Extract the [X, Y] coordinate from the center of the cell holding the provided text.  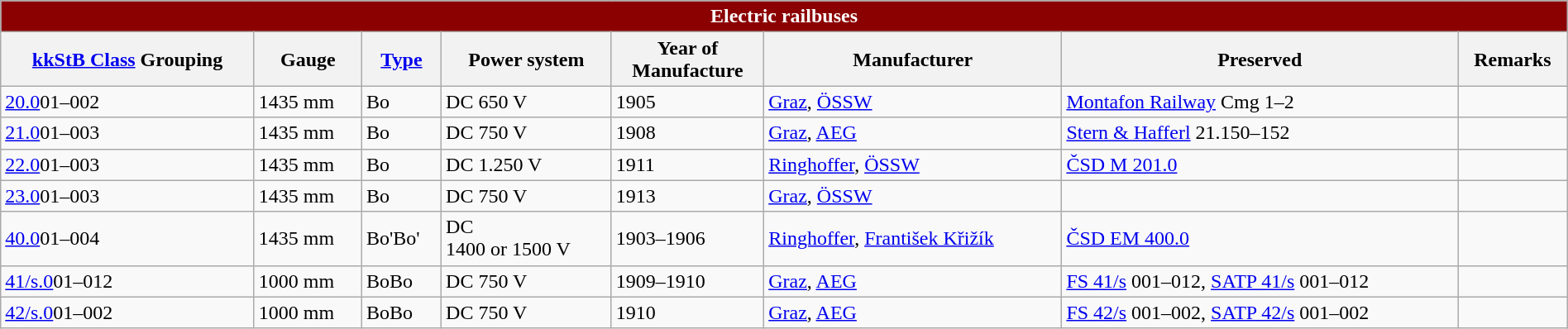
ČSD M 201.0 [1260, 164]
Manufacturer [913, 60]
Year ofManufacture [687, 60]
22.001–003 [127, 164]
Ringhoffer, ÖSSW [913, 164]
1910 [687, 312]
21.001–003 [127, 133]
Electric railbuses [784, 17]
ČSD EM 400.0 [1260, 238]
kkStB Class Grouping [127, 60]
1908 [687, 133]
FS 41/s 001–012, SATP 41/s 001–012 [1260, 281]
1913 [687, 196]
Power system [527, 60]
DC 650 V [527, 102]
1911 [687, 164]
Type [401, 60]
Bo'Bo' [401, 238]
1909–1910 [687, 281]
DC 1400 or 1500 V [527, 238]
1905 [687, 102]
DC 1.250 V [527, 164]
20.001–002 [127, 102]
Ringhoffer, František Křižík [913, 238]
Montafon Railway Cmg 1–2 [1260, 102]
23.001–003 [127, 196]
41/s.001–012 [127, 281]
42/s.001–002 [127, 312]
Remarks [1513, 60]
40.001–004 [127, 238]
1903–1906 [687, 238]
Preserved [1260, 60]
FS 42/s 001–002, SATP 42/s 001–002 [1260, 312]
Gauge [308, 60]
Stern & Hafferl 21.150–152 [1260, 133]
